For the text-containing cell, return its midpoint in [X, Y] coordinate format. 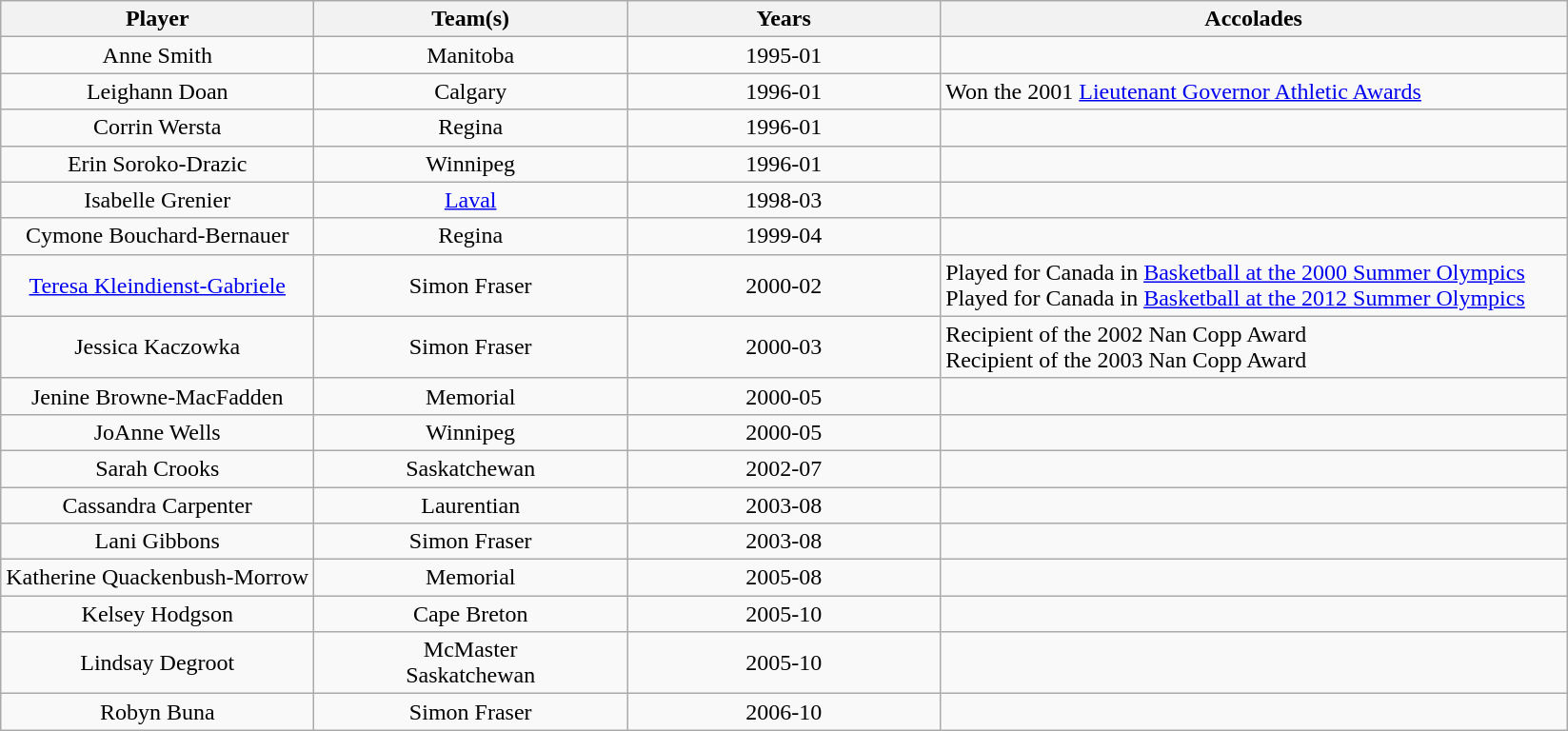
2005-08 [784, 578]
Lindsay Degroot [158, 662]
Jessica Kaczowka [158, 346]
1999-04 [784, 236]
Calgary [470, 91]
Accolades [1254, 19]
Jenine Browne-MacFadden [158, 396]
2000-02 [784, 286]
Recipient of the 2002 Nan Copp AwardRecipient of the 2003 Nan Copp Award [1254, 346]
Teresa Kleindienst-Gabriele [158, 286]
Corrin Wersta [158, 128]
Katherine Quackenbush-Morrow [158, 578]
Won the 2001 Lieutenant Governor Athletic Awards [1254, 91]
Leighann Doan [158, 91]
Anne Smith [158, 55]
Sarah Crooks [158, 468]
Player [158, 19]
Team(s) [470, 19]
Manitoba [470, 55]
1995-01 [784, 55]
Years [784, 19]
Cassandra Carpenter [158, 505]
Lani Gibbons [158, 542]
Played for Canada in Basketball at the 2000 Summer OlympicsPlayed for Canada in Basketball at the 2012 Summer Olympics [1254, 286]
2000-03 [784, 346]
1998-03 [784, 200]
2002-07 [784, 468]
Erin Soroko-Drazic [158, 164]
Robyn Buna [158, 712]
Saskatchewan [470, 468]
Cymone Bouchard-Bernauer [158, 236]
JoAnne Wells [158, 432]
Kelsey Hodgson [158, 614]
2006-10 [784, 712]
Isabelle Grenier [158, 200]
Laval [470, 200]
McMaster Saskatchewan [470, 662]
Cape Breton [470, 614]
Laurentian [470, 505]
